Identify which cell holds the provided text, then report its (X, Y) central coordinate. 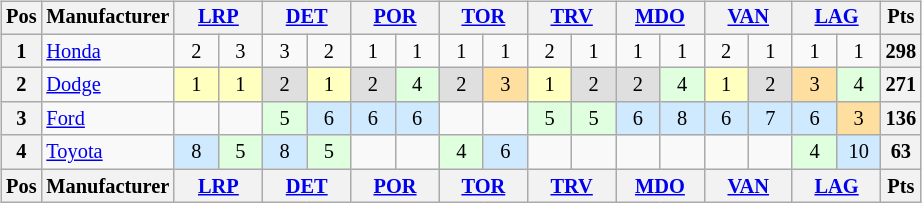
63 (901, 152)
Dodge (108, 85)
10 (859, 152)
136 (901, 119)
271 (901, 85)
Toyota (108, 152)
298 (901, 51)
Ford (108, 119)
Honda (108, 51)
7 (770, 119)
